Capture the cell that displays the provided text and extract its (x, y) central coordinate. 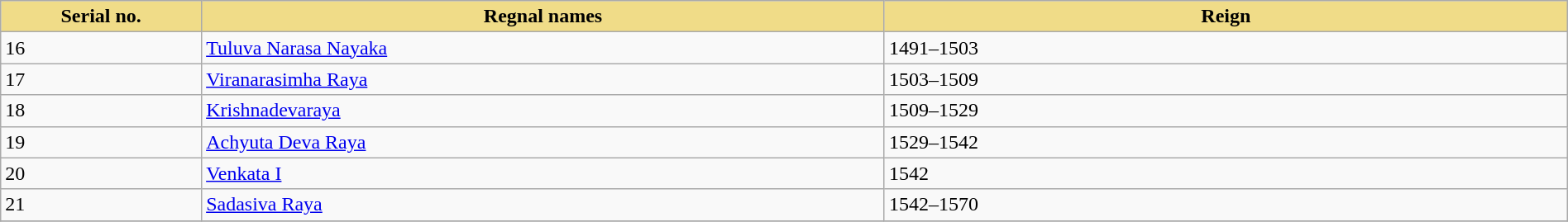
Tuluva Narasa Nayaka (543, 48)
Regnal names (543, 17)
Serial no. (101, 17)
Viranarasimha Raya (543, 79)
18 (101, 111)
1542 (1226, 173)
17 (101, 79)
19 (101, 142)
Achyuta Deva Raya (543, 142)
1509–1529 (1226, 111)
1542–1570 (1226, 205)
1491–1503 (1226, 48)
Krishnadevaraya (543, 111)
21 (101, 205)
Reign (1226, 17)
20 (101, 173)
1503–1509 (1226, 79)
Venkata I (543, 173)
Sadasiva Raya (543, 205)
16 (101, 48)
1529–1542 (1226, 142)
